Determine the (X, Y) coordinate at the center of the cell enclosing the given text.  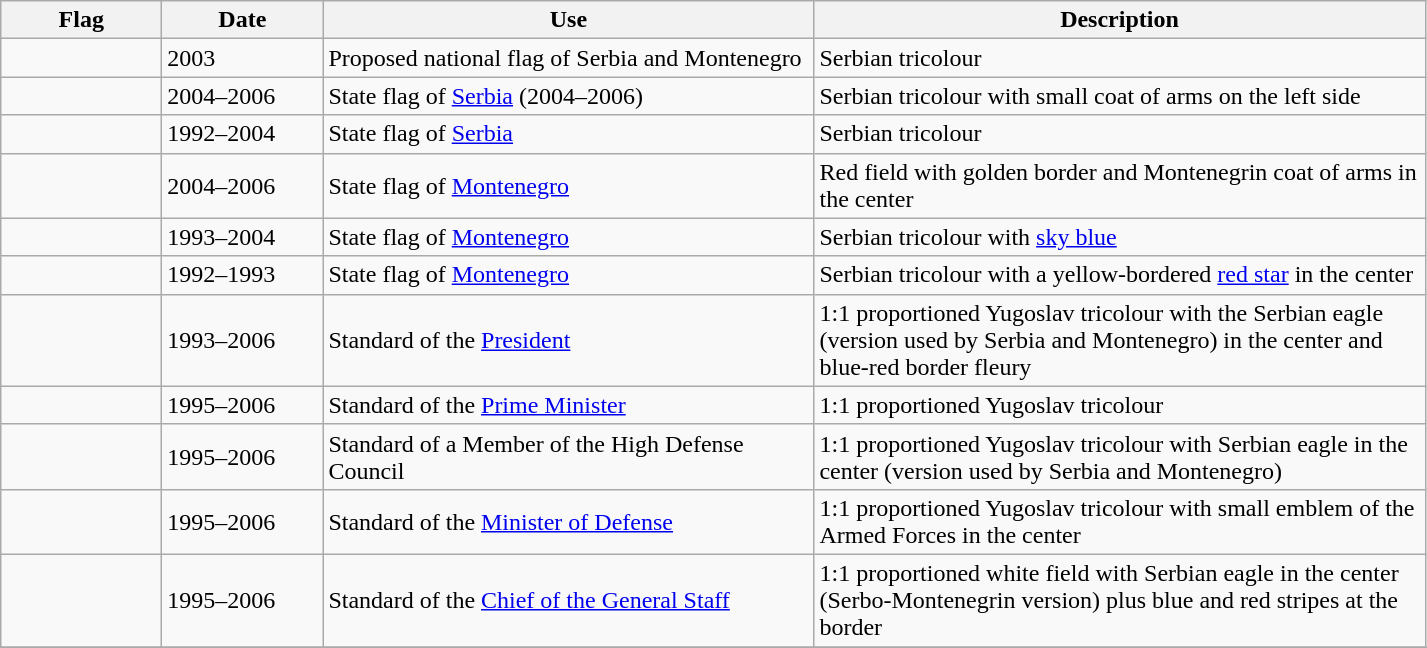
Standard of the President (568, 340)
Serbian tricolour with a yellow-bordered red star in the center (1120, 275)
Standard of a Member of the High Defense Council (568, 456)
Red field with golden border and Montenegrin coat of arms in the center (1120, 186)
2003 (242, 58)
Date (242, 20)
1993–2006 (242, 340)
1992–2004 (242, 134)
State flag of Serbia (2004–2006) (568, 96)
1:1 proportioned Yugoslav tricolour with Serbian eagle in the center (version used by Serbia and Montenegro) (1120, 456)
1:1 proportioned Yugoslav tricolour (1120, 405)
1992–1993 (242, 275)
Proposed national flag of Serbia and Montenegro (568, 58)
Serbian tricolour with small coat of arms on the left side (1120, 96)
Standard of the Minister of Defense (568, 522)
Serbian tricolour with sky blue (1120, 237)
Description (1120, 20)
1:1 proportioned Yugoslav tricolour with the Serbian eagle (version used by Serbia and Montenegro) in the center and blue-red border fleury (1120, 340)
State flag of Serbia (568, 134)
Standard of the Prime Minister (568, 405)
Standard of the Chief of the General Staff (568, 600)
Use (568, 20)
1:1 proportioned white field with Serbian eagle in the center (Serbo-Montenegrin version) plus blue and red stripes at the border (1120, 600)
Flag (82, 20)
1993–2004 (242, 237)
1:1 proportioned Yugoslav tricolour with small emblem of the Armed Forces in the center (1120, 522)
